Scan for the cell matching the given text and deliver its [x, y] coordinate at center. 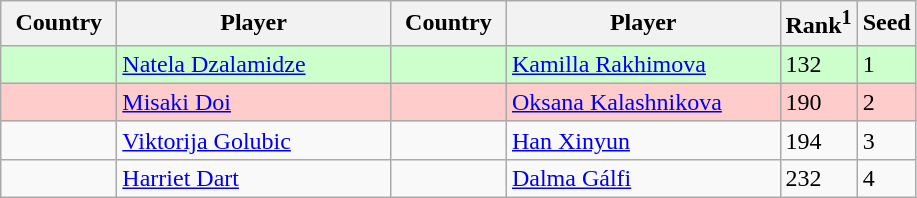
3 [886, 140]
2 [886, 102]
232 [818, 178]
Natela Dzalamidze [254, 64]
Han Xinyun [643, 140]
1 [886, 64]
Misaki Doi [254, 102]
132 [818, 64]
Seed [886, 24]
Harriet Dart [254, 178]
Kamilla Rakhimova [643, 64]
190 [818, 102]
194 [818, 140]
Oksana Kalashnikova [643, 102]
Viktorija Golubic [254, 140]
Dalma Gálfi [643, 178]
Rank1 [818, 24]
4 [886, 178]
